Determine the [X, Y] coordinate at the center of the cell enclosing the given text.  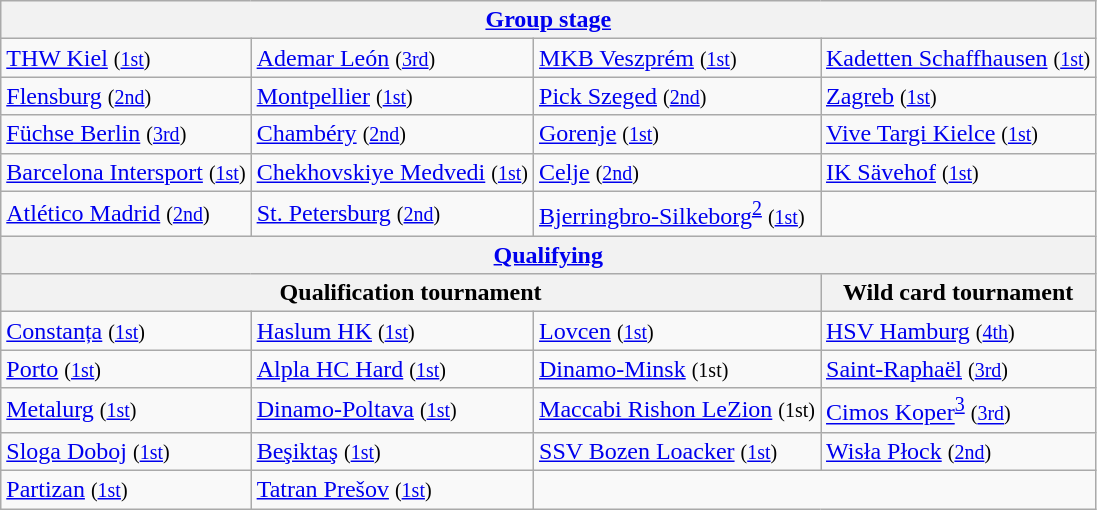
Haslum HK (1st) [392, 331]
Beşiktaş (1st) [392, 451]
Partizan (1st) [126, 489]
Vive Targi Kielce (1st) [958, 134]
Barcelona Intersport (1st) [126, 172]
HSV Hamburg (4th) [958, 331]
Saint-Raphaël (3rd) [958, 369]
Wild card tournament [958, 293]
Kadetten Schaffhausen (1st) [958, 58]
Wisła Płock (2nd) [958, 451]
Füchse Berlin (3rd) [126, 134]
Metalurg (1st) [126, 410]
Bjerringbro-Silkeborg2 (1st) [678, 214]
Chambéry (2nd) [392, 134]
IK Sävehof (1st) [958, 172]
Cimos Koper3 (3rd) [958, 410]
Flensburg (2nd) [126, 96]
Group stage [548, 20]
Gorenje (1st) [678, 134]
Lovcen (1st) [678, 331]
Maccabi Rishon LeZion (1st) [678, 410]
Dinamo-Minsk (1st) [678, 369]
Dinamo-Poltava (1st) [392, 410]
Alpla HC Hard (1st) [392, 369]
Atlético Madrid (2nd) [126, 214]
Sloga Doboj (1st) [126, 451]
Porto (1st) [126, 369]
SSV Bozen Loacker (1st) [678, 451]
St. Petersburg (2nd) [392, 214]
Pick Szeged (2nd) [678, 96]
Chekhovskiye Medvedi (1st) [392, 172]
Qualifying [548, 255]
Ademar León (3rd) [392, 58]
Qualification tournament [411, 293]
Celje (2nd) [678, 172]
Montpellier (1st) [392, 96]
Zagreb (1st) [958, 96]
THW Kiel (1st) [126, 58]
Constanța (1st) [126, 331]
Tatran Prešov (1st) [392, 489]
MKB Veszprém (1st) [678, 58]
